Capture the cell that displays the provided text and extract its (X, Y) central coordinate. 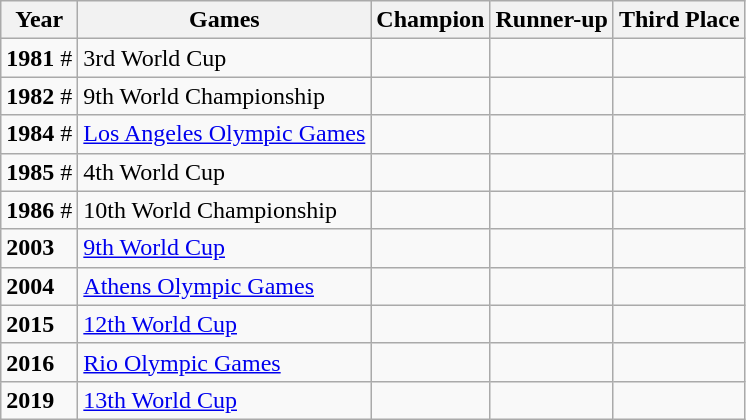
Champion (430, 20)
1981 # (40, 58)
12th World Cup (224, 324)
2016 (40, 362)
Games (224, 20)
3rd World Cup (224, 58)
2015 (40, 324)
1986 # (40, 210)
13th World Cup (224, 400)
1985 # (40, 172)
2004 (40, 286)
Rio Olympic Games (224, 362)
2019 (40, 400)
Los Angeles Olympic Games (224, 134)
Runner-up (552, 20)
4th World Cup (224, 172)
9th World Championship (224, 96)
Year (40, 20)
2003 (40, 248)
1982 # (40, 96)
Athens Olympic Games (224, 286)
Third Place (679, 20)
9th World Cup (224, 248)
10th World Championship (224, 210)
1984 # (40, 134)
